Capture the cell that displays the provided text and extract its (X, Y) central coordinate. 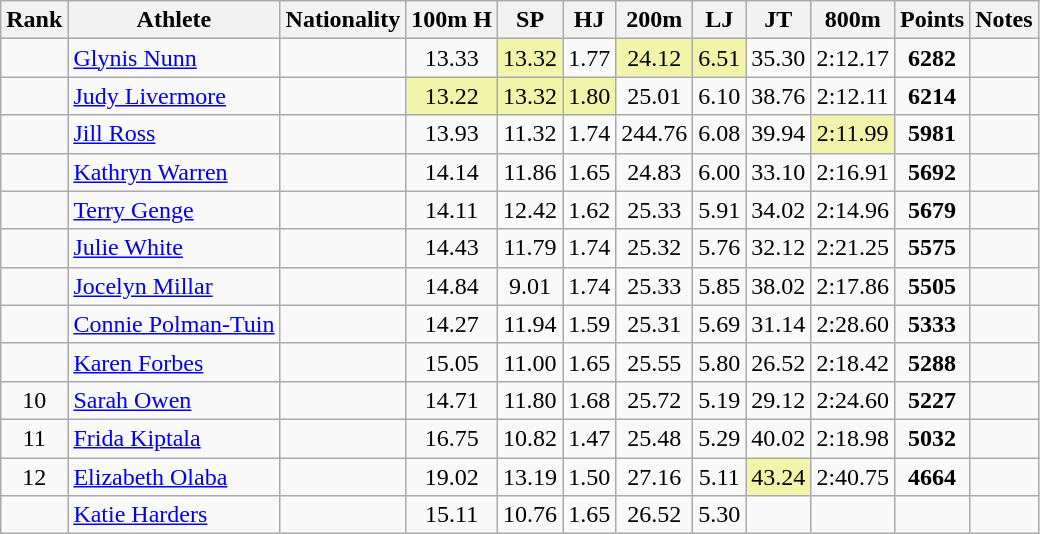
2:17.86 (853, 286)
Connie Polman-Tuin (174, 324)
2:28.60 (853, 324)
1.62 (590, 210)
1.77 (590, 58)
Rank (34, 20)
HJ (590, 20)
11.86 (530, 172)
19.02 (452, 477)
Notes (1004, 20)
Jill Ross (174, 134)
14.71 (452, 400)
38.02 (778, 286)
Kathryn Warren (174, 172)
5.30 (720, 515)
35.30 (778, 58)
1.80 (590, 96)
5575 (932, 248)
5227 (932, 400)
32.12 (778, 248)
Elizabeth Olaba (174, 477)
Karen Forbes (174, 362)
13.33 (452, 58)
11 (34, 438)
25.48 (654, 438)
2:12.17 (853, 58)
31.14 (778, 324)
25.72 (654, 400)
JT (778, 20)
2:12.11 (853, 96)
24.83 (654, 172)
200m (654, 20)
39.94 (778, 134)
2:18.98 (853, 438)
38.76 (778, 96)
43.24 (778, 477)
Jocelyn Millar (174, 286)
5.91 (720, 210)
2:11.99 (853, 134)
SP (530, 20)
6.10 (720, 96)
6.08 (720, 134)
Terry Genge (174, 210)
13.19 (530, 477)
5.11 (720, 477)
15.05 (452, 362)
4664 (932, 477)
1.68 (590, 400)
11.00 (530, 362)
Katie Harders (174, 515)
Points (932, 20)
800m (853, 20)
12.42 (530, 210)
11.94 (530, 324)
6214 (932, 96)
2:24.60 (853, 400)
244.76 (654, 134)
Athlete (174, 20)
5.69 (720, 324)
Nationality (343, 20)
5032 (932, 438)
11.79 (530, 248)
Frida Kiptala (174, 438)
6.51 (720, 58)
2:18.42 (853, 362)
14.14 (452, 172)
14.84 (452, 286)
25.01 (654, 96)
25.31 (654, 324)
15.11 (452, 515)
5.19 (720, 400)
1.59 (590, 324)
Judy Livermore (174, 96)
29.12 (778, 400)
5.85 (720, 286)
9.01 (530, 286)
34.02 (778, 210)
25.32 (654, 248)
10.82 (530, 438)
5288 (932, 362)
40.02 (778, 438)
12 (34, 477)
33.10 (778, 172)
5.80 (720, 362)
2:21.25 (853, 248)
25.55 (654, 362)
10 (34, 400)
5679 (932, 210)
Julie White (174, 248)
5692 (932, 172)
11.80 (530, 400)
11.32 (530, 134)
13.22 (452, 96)
10.76 (530, 515)
5981 (932, 134)
5333 (932, 324)
14.11 (452, 210)
14.43 (452, 248)
6282 (932, 58)
13.93 (452, 134)
27.16 (654, 477)
6.00 (720, 172)
2:16.91 (853, 172)
1.47 (590, 438)
Glynis Nunn (174, 58)
1.50 (590, 477)
5505 (932, 286)
24.12 (654, 58)
2:40.75 (853, 477)
14.27 (452, 324)
2:14.96 (853, 210)
5.76 (720, 248)
LJ (720, 20)
100m H (452, 20)
16.75 (452, 438)
Sarah Owen (174, 400)
5.29 (720, 438)
